Pinpoint the cell where the given text exists, returning its (X, Y) midpoint coordinate. 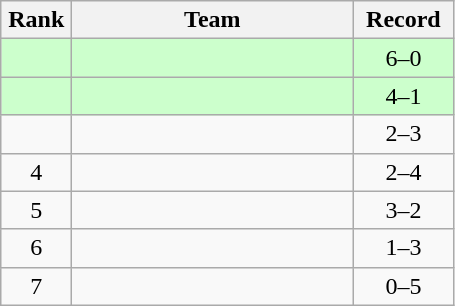
0–5 (404, 286)
4–1 (404, 96)
7 (36, 286)
2–4 (404, 172)
6–0 (404, 58)
1–3 (404, 248)
5 (36, 210)
Team (212, 20)
6 (36, 248)
3–2 (404, 210)
Rank (36, 20)
4 (36, 172)
Record (404, 20)
2–3 (404, 134)
